From the cell containing the given text, extract its center point as [X, Y] coordinate. 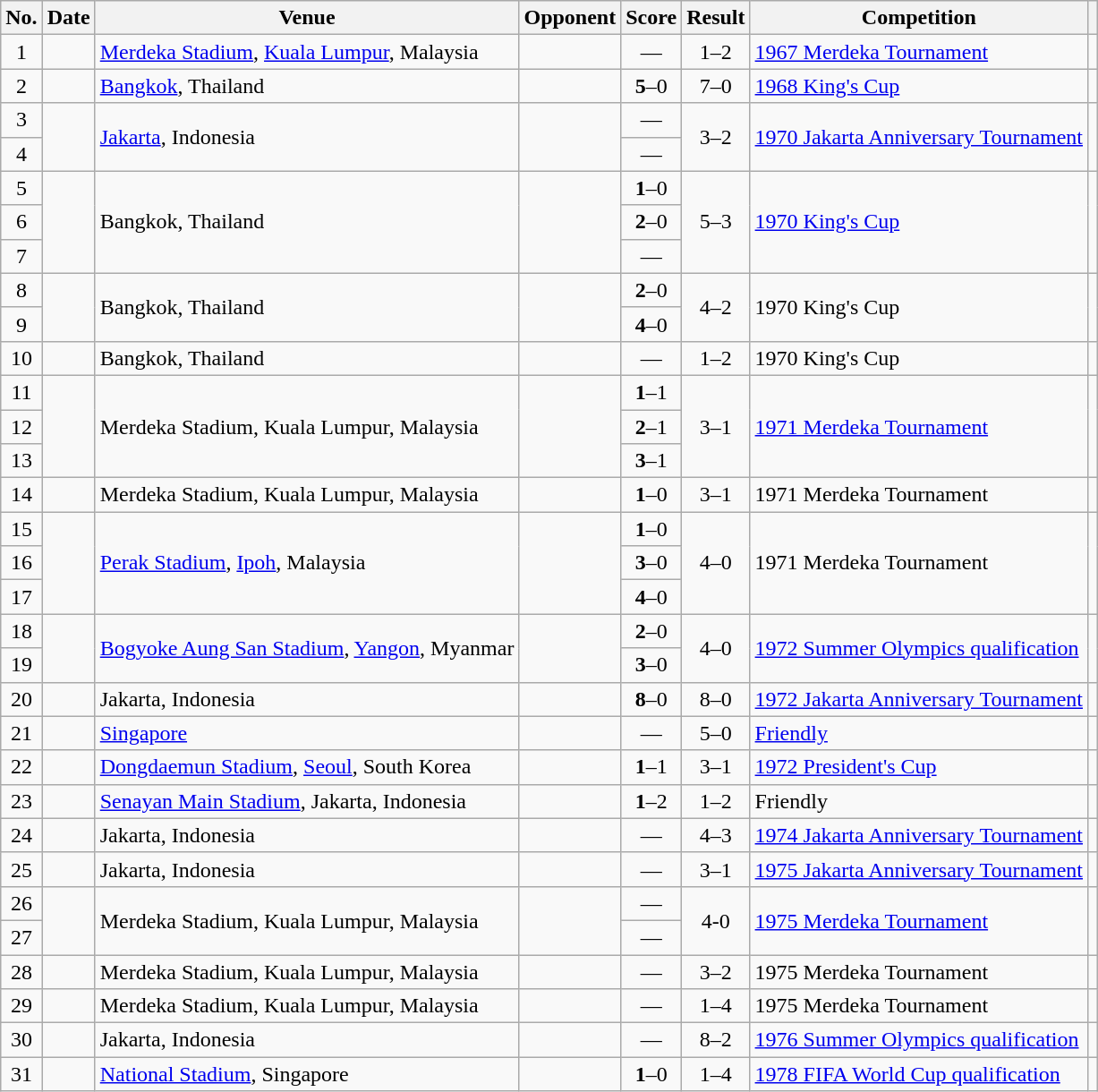
Bogyoke Aung San Stadium, Yangon, Myanmar [307, 648]
5–3 [716, 222]
22 [21, 767]
5 [21, 188]
13 [21, 461]
4 [21, 154]
28 [21, 971]
1970 Jakarta Anniversary Tournament [919, 137]
7–0 [716, 86]
Singapore [307, 733]
25 [21, 869]
1974 Jakarta Anniversary Tournament [919, 835]
Result [716, 18]
National Stadium, Singapore [307, 1074]
19 [21, 665]
9 [21, 324]
10 [21, 358]
6 [21, 222]
20 [21, 699]
27 [21, 937]
Dongdaemun Stadium, Seoul, South Korea [307, 767]
1978 FIFA World Cup qualification [919, 1074]
3 [21, 120]
12 [21, 427]
1 [21, 52]
1967 Merdeka Tournament [919, 52]
4-0 [716, 920]
8–2 [716, 1040]
1972 Summer Olympics qualification [919, 648]
4–3 [716, 835]
1972 President's Cup [919, 767]
17 [21, 597]
2 [21, 86]
No. [21, 18]
2–1 [651, 427]
4–2 [716, 307]
1976 Summer Olympics qualification [919, 1040]
23 [21, 801]
24 [21, 835]
15 [21, 529]
30 [21, 1040]
31 [21, 1074]
1975 Jakarta Anniversary Tournament [919, 869]
18 [21, 631]
Venue [307, 18]
Competition [919, 18]
8 [21, 290]
11 [21, 392]
Opponent [570, 18]
29 [21, 1006]
7 [21, 256]
Date [68, 18]
1968 King's Cup [919, 86]
1972 Jakarta Anniversary Tournament [919, 699]
26 [21, 903]
Perak Stadium, Ipoh, Malaysia [307, 563]
Score [651, 18]
Senayan Main Stadium, Jakarta, Indonesia [307, 801]
21 [21, 733]
14 [21, 495]
16 [21, 563]
